From the cell containing the given text, extract its center point as (x, y) coordinate. 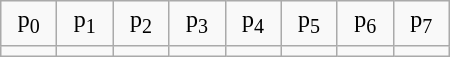
p7 (421, 23)
p5 (309, 23)
p1 (85, 23)
p0 (29, 23)
p3 (197, 23)
p6 (365, 23)
p4 (253, 23)
p2 (141, 23)
